Capture the cell that displays the provided text and extract its (X, Y) central coordinate. 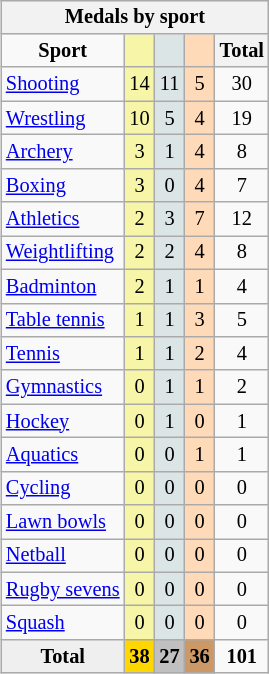
Badminton (63, 286)
Wrestling (63, 118)
19 (242, 118)
Tennis (63, 354)
Hockey (63, 421)
Lawn bowls (63, 522)
14 (139, 84)
Gymnastics (63, 387)
Cycling (63, 488)
Sport (63, 51)
27 (170, 657)
36 (200, 657)
11 (170, 84)
Table tennis (63, 320)
Squash (63, 623)
38 (139, 657)
101 (242, 657)
Shooting (63, 84)
Weightlifting (63, 253)
Medals by sport (135, 17)
10 (139, 118)
Athletics (63, 219)
Netball (63, 556)
Rugby sevens (63, 589)
Boxing (63, 185)
Archery (63, 152)
12 (242, 219)
30 (242, 84)
Aquatics (63, 455)
